Identify which cell holds the provided text, then report its (x, y) central coordinate. 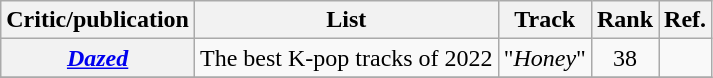
List (346, 20)
38 (624, 58)
Track (544, 20)
Dazed (98, 58)
Rank (624, 20)
"Honey" (544, 58)
Ref. (686, 20)
The best K-pop tracks of 2022 (346, 58)
Critic/publication (98, 20)
